Pinpoint the cell where the given text exists, returning its (x, y) midpoint coordinate. 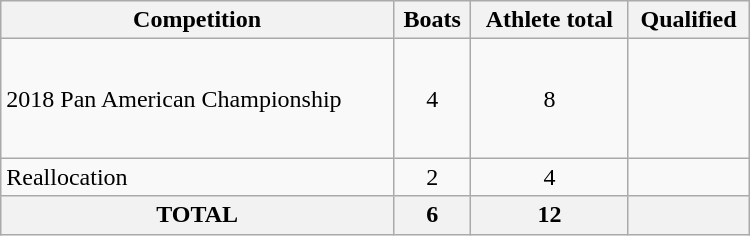
TOTAL (198, 215)
8 (550, 98)
Reallocation (198, 177)
2 (432, 177)
6 (432, 215)
2018 Pan American Championship (198, 98)
Athlete total (550, 20)
Competition (198, 20)
Boats (432, 20)
Qualified (688, 20)
12 (550, 215)
